Search for the cell housing the specified text and yield its [x, y] center coordinate. 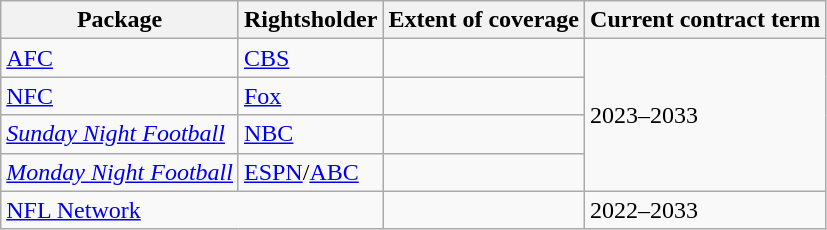
Fox [310, 96]
ESPN/ABC [310, 172]
AFC [120, 58]
NFL Network [192, 210]
CBS [310, 58]
NBC [310, 134]
NFC [120, 96]
2022–2033 [706, 210]
Monday Night Football [120, 172]
Package [120, 20]
Sunday Night Football [120, 134]
Rightsholder [310, 20]
Extent of coverage [484, 20]
2023–2033 [706, 115]
Current contract term [706, 20]
